Identify which cell holds the provided text, then report its (X, Y) central coordinate. 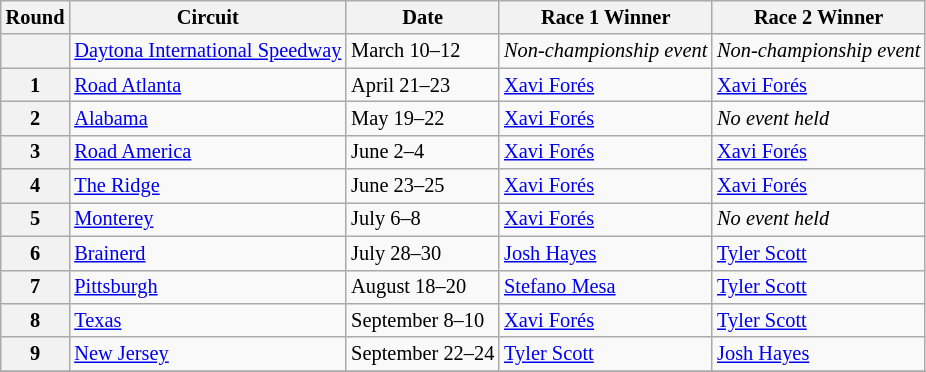
Daytona International Speedway (208, 51)
1 (36, 85)
The Ridge (208, 186)
Date (422, 17)
Round (36, 17)
June 2–4 (422, 152)
Road America (208, 152)
Race 2 Winner (818, 17)
Road Atlanta (208, 85)
Pittsburgh (208, 287)
2 (36, 118)
7 (36, 287)
Circuit (208, 17)
May 19–22 (422, 118)
Monterey (208, 219)
Texas (208, 320)
August 18–20 (422, 287)
3 (36, 152)
8 (36, 320)
Brainerd (208, 253)
September 22–24 (422, 354)
July 28–30 (422, 253)
March 10–12 (422, 51)
4 (36, 186)
9 (36, 354)
September 8–10 (422, 320)
July 6–8 (422, 219)
April 21–23 (422, 85)
Alabama (208, 118)
6 (36, 253)
June 23–25 (422, 186)
Race 1 Winner (606, 17)
5 (36, 219)
New Jersey (208, 354)
Stefano Mesa (606, 287)
